Extract the (x, y) coordinate from the center of the cell holding the provided text.  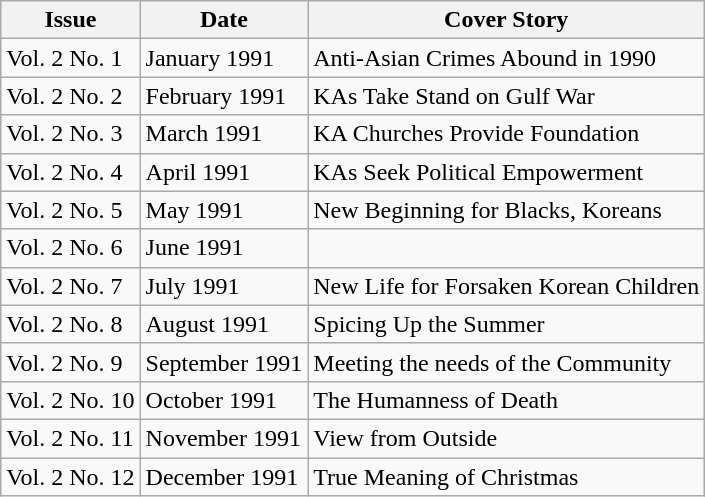
August 1991 (224, 324)
Cover Story (506, 20)
KAs Seek Political Empowerment (506, 172)
May 1991 (224, 210)
View from Outside (506, 438)
KAs Take Stand on Gulf War (506, 96)
Vol. 2 No. 1 (70, 58)
September 1991 (224, 362)
Date (224, 20)
Vol. 2 No. 10 (70, 400)
November 1991 (224, 438)
New Beginning for Blacks, Koreans (506, 210)
The Humanness of Death (506, 400)
Vol. 2 No. 2 (70, 96)
Spicing Up the Summer (506, 324)
New Life for Forsaken Korean Children (506, 286)
April 1991 (224, 172)
Vol. 2 No. 6 (70, 248)
Anti-Asian Crimes Abound in 1990 (506, 58)
October 1991 (224, 400)
Vol. 2 No. 9 (70, 362)
Vol. 2 No. 3 (70, 134)
Vol. 2 No. 5 (70, 210)
True Meaning of Christmas (506, 477)
February 1991 (224, 96)
January 1991 (224, 58)
Meeting the needs of the Community (506, 362)
Vol. 2 No. 7 (70, 286)
Vol. 2 No. 4 (70, 172)
Vol. 2 No. 11 (70, 438)
KA Churches Provide Foundation (506, 134)
Issue (70, 20)
March 1991 (224, 134)
July 1991 (224, 286)
Vol. 2 No. 8 (70, 324)
December 1991 (224, 477)
Vol. 2 No. 12 (70, 477)
June 1991 (224, 248)
